Scan for the cell matching the given text and deliver its (X, Y) coordinate at center. 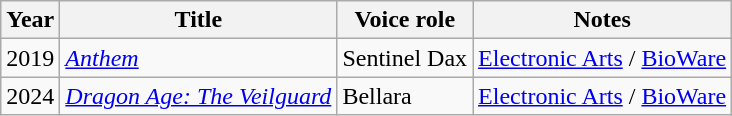
Notes (602, 20)
Title (198, 20)
Bellara (405, 96)
Sentinel Dax (405, 58)
Year (30, 20)
Voice role (405, 20)
Anthem (198, 58)
Dragon Age: The Veilguard (198, 96)
2019 (30, 58)
2024 (30, 96)
